Capture the cell that displays the provided text and extract its [X, Y] central coordinate. 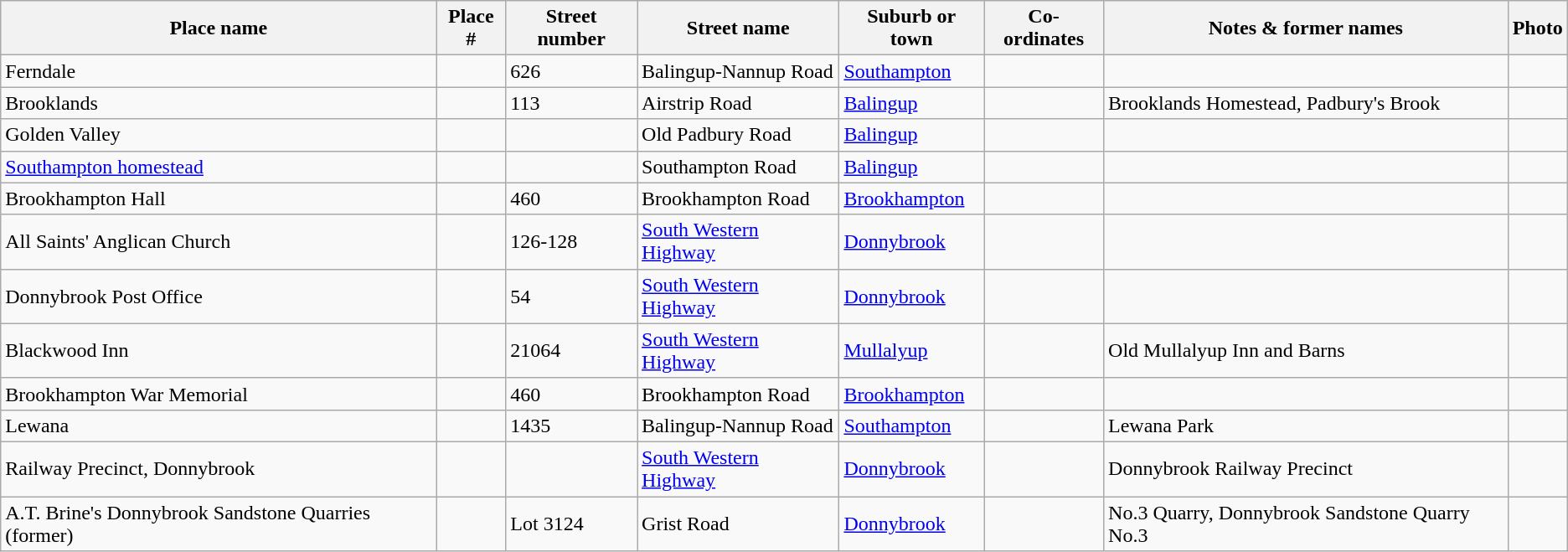
Ferndale [219, 71]
No.3 Quarry, Donnybrook Sandstone Quarry No.3 [1307, 523]
Brooklands [219, 103]
Brookhampton Hall [219, 199]
Street number [571, 28]
Southampton homestead [219, 167]
Suburb or town [911, 28]
Brooklands Homestead, Padbury's Brook [1307, 103]
All Saints' Anglican Church [219, 241]
Lewana [219, 426]
Place # [471, 28]
Lot 3124 [571, 523]
Southampton Road [739, 167]
A.T. Brine's Donnybrook Sandstone Quarries (former) [219, 523]
Airstrip Road [739, 103]
Blackwood Inn [219, 350]
Old Padbury Road [739, 135]
Railway Precinct, Donnybrook [219, 469]
1435 [571, 426]
Co-ordinates [1044, 28]
Grist Road [739, 523]
113 [571, 103]
54 [571, 297]
Mullalyup [911, 350]
Photo [1538, 28]
Street name [739, 28]
Golden Valley [219, 135]
Notes & former names [1307, 28]
626 [571, 71]
Donnybrook Post Office [219, 297]
Lewana Park [1307, 426]
21064 [571, 350]
126-128 [571, 241]
Brookhampton War Memorial [219, 394]
Old Mullalyup Inn and Barns [1307, 350]
Donnybrook Railway Precinct [1307, 469]
Place name [219, 28]
